Extract the [x, y] coordinate from the center of the cell holding the provided text.  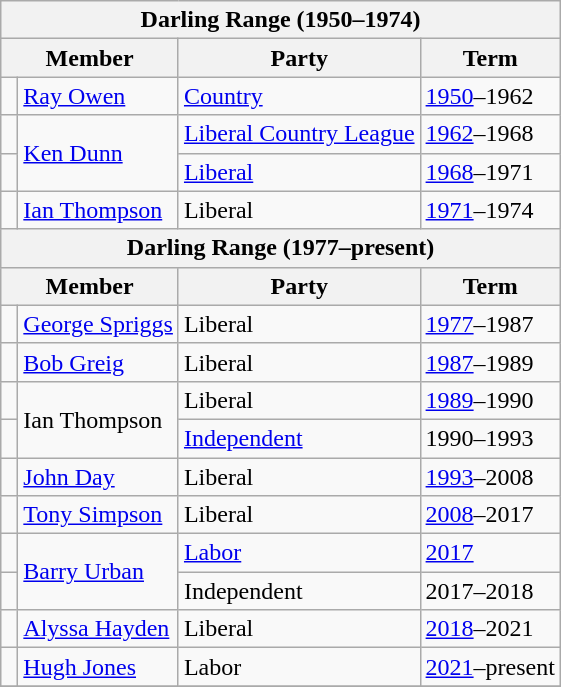
Darling Range (1950–1974) [281, 20]
George Spriggs [98, 324]
2017–2018 [490, 591]
1968–1971 [490, 172]
1990–1993 [490, 438]
1950–1962 [490, 96]
Hugh Jones [98, 667]
Ray Owen [98, 96]
1989–1990 [490, 400]
2018–2021 [490, 629]
1971–1974 [490, 210]
Ken Dunn [98, 153]
2017 [490, 553]
1977–1987 [490, 324]
2021–present [490, 667]
Liberal Country League [299, 134]
1993–2008 [490, 477]
Barry Urban [98, 572]
Alyssa Hayden [98, 629]
John Day [98, 477]
1962–1968 [490, 134]
Darling Range (1977–present) [281, 248]
1987–1989 [490, 362]
Country [299, 96]
Tony Simpson [98, 515]
Bob Greig [98, 362]
2008–2017 [490, 515]
